Return the (X, Y) coordinate for the center point of the cell that contains the specified text.  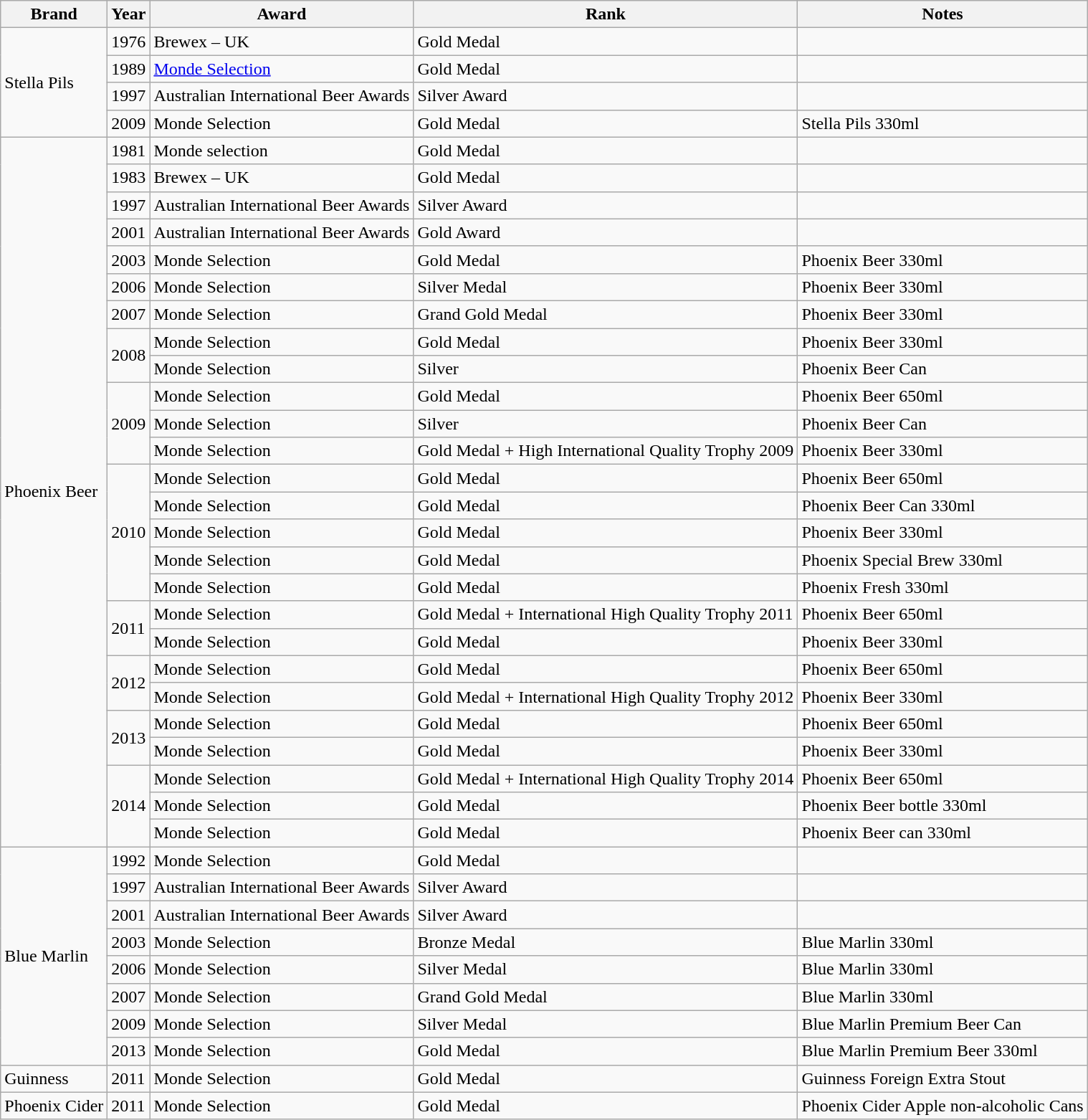
Monde selection (282, 151)
Phoenix Fresh 330ml (943, 587)
1983 (129, 178)
2008 (129, 356)
Phoenix Beer can 330ml (943, 833)
2014 (129, 805)
Phoenix Beer Can 330ml (943, 506)
Bronze Medal (606, 942)
Guinness Foreign Extra Stout (943, 1078)
Gold Medal + International High Quality Trophy 2014 (606, 778)
Guinness (54, 1078)
2010 (129, 533)
Phoenix Beer (54, 492)
Stella Pils 330ml (943, 123)
Notes (943, 14)
Brand (54, 14)
1981 (129, 151)
Gold Award (606, 232)
Gold Medal + High International Quality Trophy 2009 (606, 451)
1989 (129, 69)
Stella Pils (54, 82)
Award (282, 14)
Blue Marlin Premium Beer 330ml (943, 1051)
Blue Marlin (54, 956)
2012 (129, 683)
Gold Medal + International High Quality Trophy 2011 (606, 614)
Phoenix Beer bottle 330ml (943, 806)
1976 (129, 42)
Blue Marlin Premium Beer Can (943, 1024)
1992 (129, 860)
Phoenix Special Brew 330ml (943, 560)
Rank (606, 14)
Year (129, 14)
Phoenix Cider Apple non-alcoholic Cans (943, 1106)
Phoenix Cider (54, 1106)
Gold Medal + International High Quality Trophy 2012 (606, 696)
